Determine the (X, Y) coordinate at the center of the cell enclosing the given text.  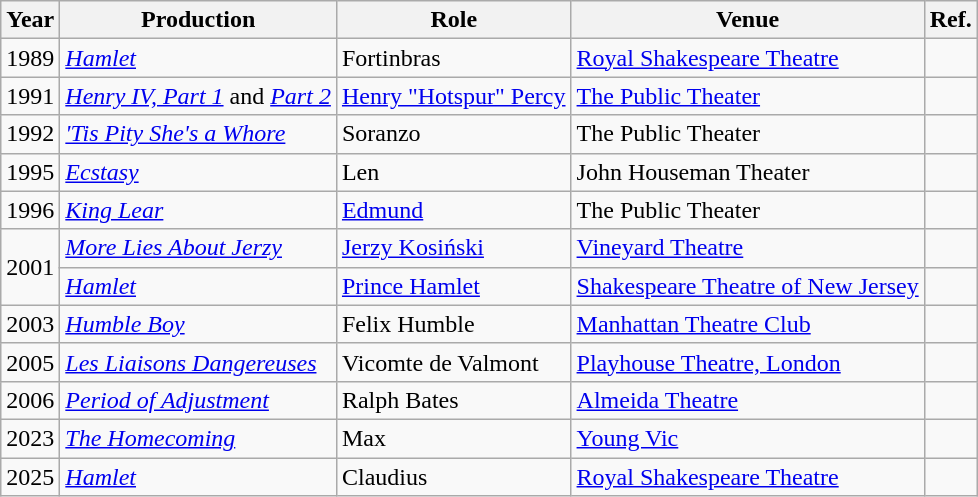
Ecstasy (198, 172)
1995 (30, 172)
Almeida Theatre (748, 400)
2001 (30, 267)
Playhouse Theatre, London (748, 362)
King Lear (198, 210)
2006 (30, 400)
Vicomte de Valmont (454, 362)
2025 (30, 477)
2005 (30, 362)
1989 (30, 58)
Shakespeare Theatre of New Jersey (748, 286)
Henry "Hotspur" Percy (454, 96)
Period of Adjustment (198, 400)
2023 (30, 438)
Ralph Bates (454, 400)
More Lies About Jerzy (198, 248)
Ref. (950, 20)
Les Liaisons Dangereuses (198, 362)
'Tis Pity She's a Whore (198, 134)
Venue (748, 20)
Len (454, 172)
Young Vic (748, 438)
Claudius (454, 477)
Edmund (454, 210)
Vineyard Theatre (748, 248)
1996 (30, 210)
Role (454, 20)
Humble Boy (198, 324)
Felix Humble (454, 324)
2003 (30, 324)
Max (454, 438)
1992 (30, 134)
Manhattan Theatre Club (748, 324)
John Houseman Theater (748, 172)
Prince Hamlet (454, 286)
Henry IV, Part 1 and Part 2 (198, 96)
Production (198, 20)
Year (30, 20)
Fortinbras (454, 58)
Jerzy Kosiński (454, 248)
Soranzo (454, 134)
1991 (30, 96)
The Homecoming (198, 438)
